Search for the cell housing the specified text and yield its [x, y] center coordinate. 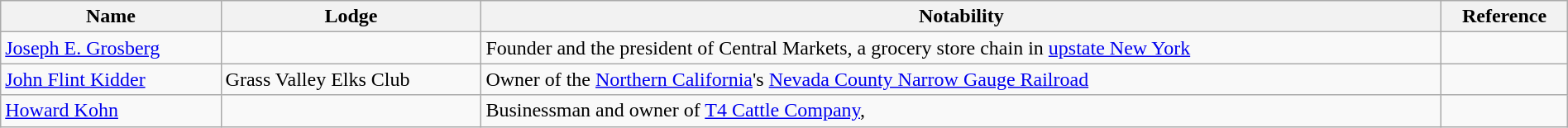
Name [111, 17]
Lodge [351, 17]
Businessman and owner of T4 Cattle Company, [961, 111]
Notability [961, 17]
Reference [1504, 17]
Founder and the president of Central Markets, a grocery store chain in upstate New York [961, 48]
Joseph E. Grosberg [111, 48]
John Flint Kidder [111, 79]
Grass Valley Elks Club [351, 79]
Owner of the Northern California's Nevada County Narrow Gauge Railroad [961, 79]
Howard Kohn [111, 111]
